Provide the [x, y] coordinate of the cell's center where the given text is located.  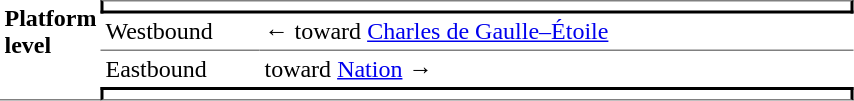
Eastbound [180, 69]
← toward Charles de Gaulle–Étoile [557, 33]
Platform level [50, 50]
toward Nation → [557, 69]
Westbound [180, 33]
